Scan for the cell matching the given text and deliver its [X, Y] coordinate at center. 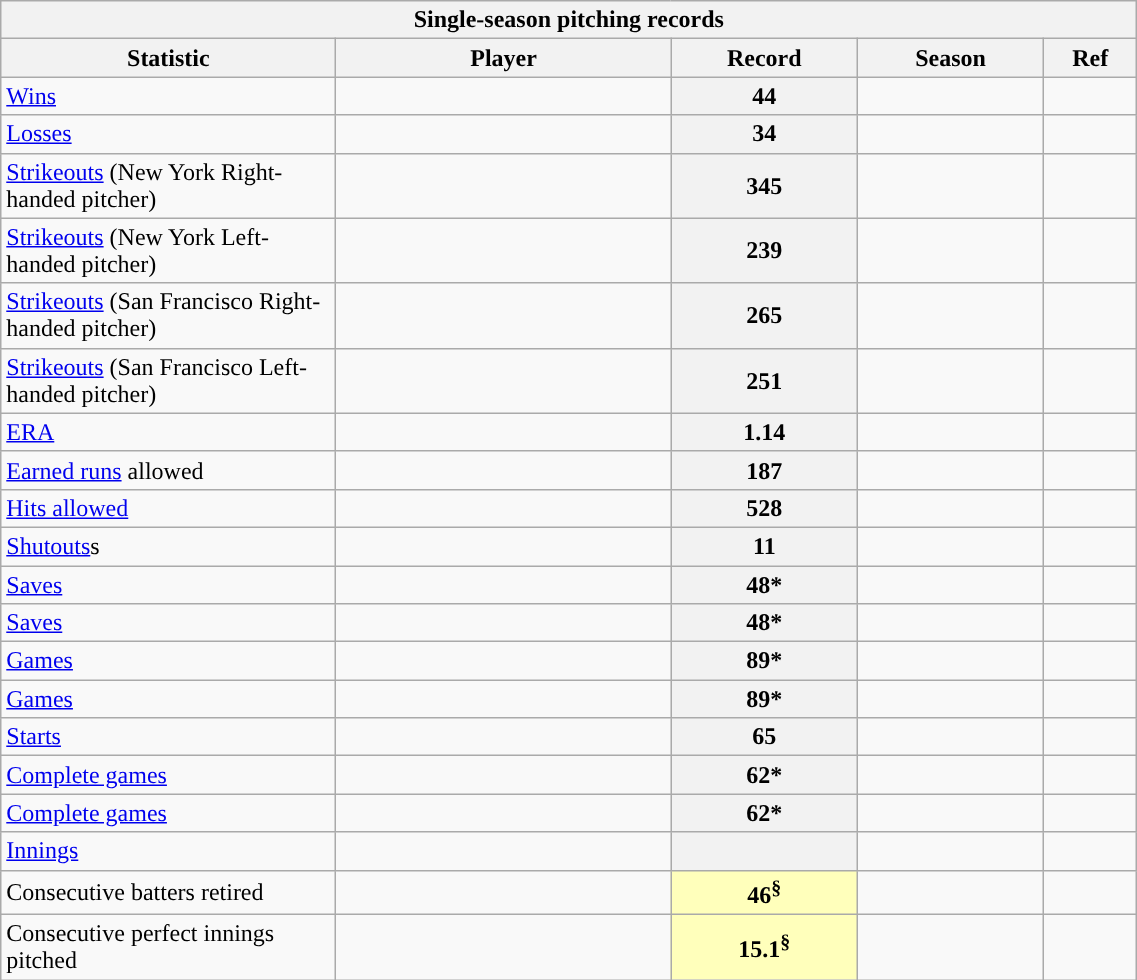
239 [764, 250]
Strikeouts (San Francisco Left-handed pitcher) [168, 380]
Record [764, 58]
Player [504, 58]
Ref [1090, 58]
65 [764, 737]
Consecutive batters retired [168, 892]
11 [764, 546]
44 [764, 96]
ERA [168, 432]
251 [764, 380]
Hits allowed [168, 508]
265 [764, 316]
Strikeouts (New York Left-handed pitcher) [168, 250]
Single-season pitching records [569, 20]
528 [764, 508]
Innings [168, 851]
Consecutive perfect innings pitched [168, 948]
Season [950, 58]
Strikeouts (New York Right-handed pitcher) [168, 186]
345 [764, 186]
Strikeouts (San Francisco Right-handed pitcher) [168, 316]
34 [764, 134]
15.1§ [764, 948]
187 [764, 470]
Statistic [168, 58]
Shutoutss [168, 546]
Wins [168, 96]
Losses [168, 134]
Starts [168, 737]
Earned runs allowed [168, 470]
1.14 [764, 432]
46§ [764, 892]
